Identify which cell holds the provided text, then report its (x, y) central coordinate. 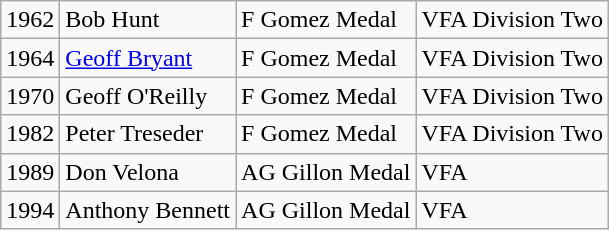
1989 (30, 172)
1982 (30, 134)
Geoff O'Reilly (148, 96)
Peter Treseder (148, 134)
Bob Hunt (148, 20)
Anthony Bennett (148, 210)
1970 (30, 96)
1964 (30, 58)
Geoff Bryant (148, 58)
1994 (30, 210)
Don Velona (148, 172)
1962 (30, 20)
